Return the (x, y) coordinate for the center point of the cell that contains the specified text.  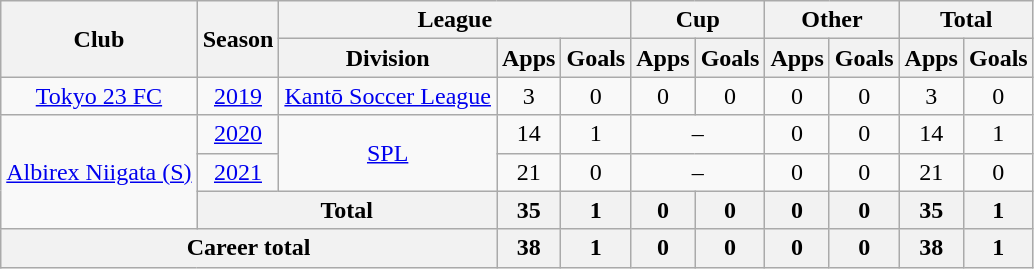
Kantō Soccer League (388, 96)
Tokyo 23 FC (99, 96)
Career total (249, 248)
League (455, 20)
Cup (698, 20)
Division (388, 58)
Season (238, 39)
Albirex Niigata (S) (99, 172)
2019 (238, 96)
Club (99, 39)
SPL (388, 153)
2021 (238, 172)
2020 (238, 134)
Other (832, 20)
